Find where the given text appears and provide that cell's center as (X, Y) coordinate. 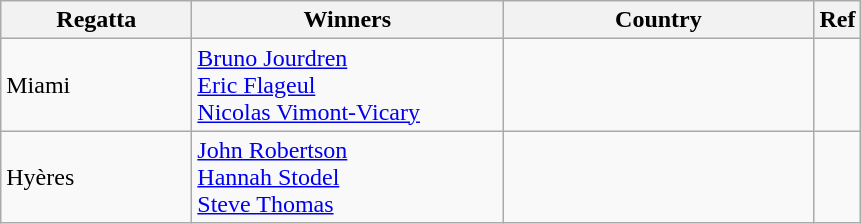
Winners (348, 20)
Hyères (96, 177)
Country (658, 20)
Regatta (96, 20)
Bruno JourdrenEric FlageulNicolas Vimont-Vicary (348, 85)
Ref (838, 20)
Miami (96, 85)
John RobertsonHannah StodelSteve Thomas (348, 177)
